From the cell containing the given text, extract its center point as [X, Y] coordinate. 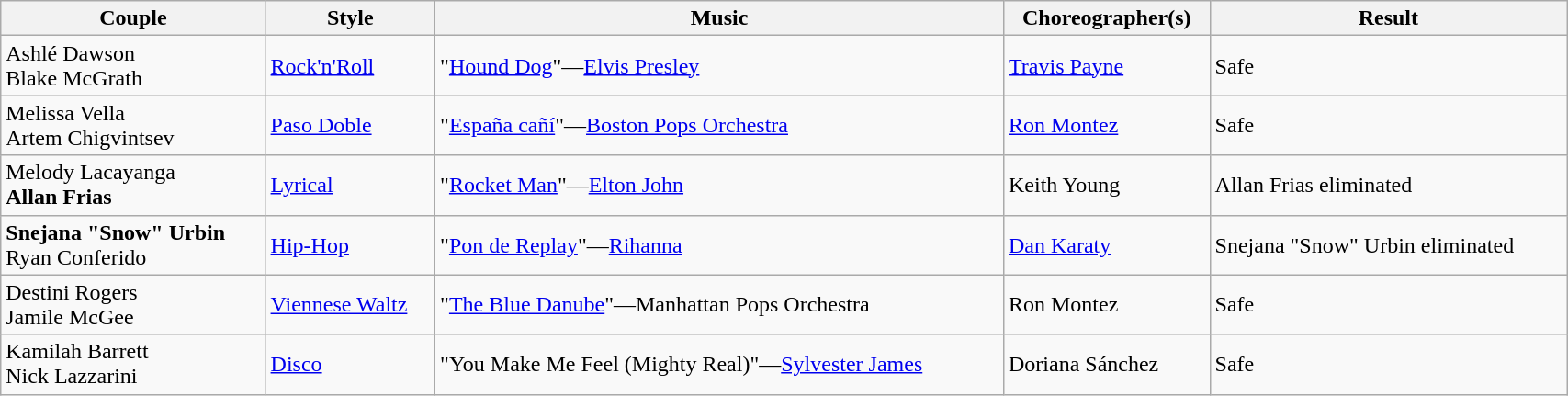
Result [1389, 18]
Kamilah BarrettNick Lazzarini [133, 364]
"The Blue Danube"—Manhattan Pops Orchestra [720, 305]
Lyrical [351, 186]
Style [351, 18]
Melissa VellaArtem Chigvintsev [133, 125]
Melody LacayangaAllan Frias [133, 186]
Viennese Waltz [351, 305]
"España cañí"—Boston Pops Orchestra [720, 125]
Ashlé DawsonBlake McGrath [133, 66]
Keith Young [1106, 186]
Paso Doble [351, 125]
Travis Payne [1106, 66]
Music [720, 18]
Doriana Sánchez [1106, 364]
Snejana "Snow" Urbin eliminated [1389, 244]
Rock'n'Roll [351, 66]
"You Make Me Feel (Mighty Real)"—Sylvester James [720, 364]
"Hound Dog"—Elvis Presley [720, 66]
Choreographer(s) [1106, 18]
Dan Karaty [1106, 244]
Snejana "Snow" UrbinRyan Conferido [133, 244]
Destini RogersJamile McGee [133, 305]
"Pon de Replay"—Rihanna [720, 244]
Couple [133, 18]
"Rocket Man"—Elton John [720, 186]
Hip-Hop [351, 244]
Disco [351, 364]
Allan Frias eliminated [1389, 186]
